Extract the [X, Y] coordinate from the center of the cell holding the provided text.  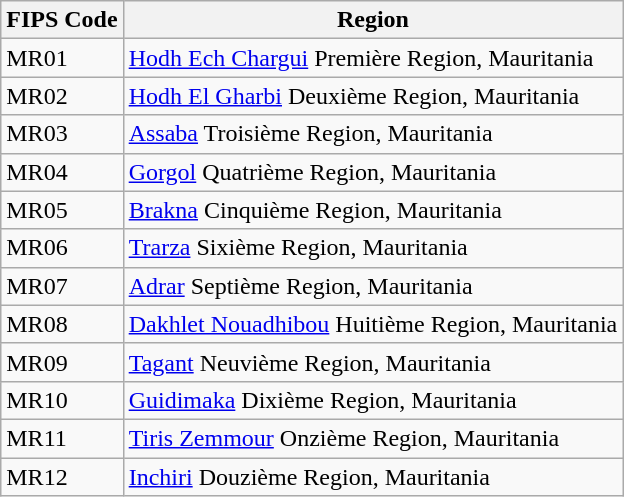
MR08 [62, 324]
MR05 [62, 210]
Inchiri Douzième Region, Mauritania [373, 477]
Brakna Cinquième Region, Mauritania [373, 210]
Guidimaka Dixième Region, Mauritania [373, 400]
Region [373, 20]
MR04 [62, 172]
MR01 [62, 58]
MR02 [62, 96]
MR11 [62, 438]
Gorgol Quatrième Region, Mauritania [373, 172]
MR09 [62, 362]
Hodh El Gharbi Deuxième Region, Mauritania [373, 96]
MR10 [62, 400]
Tagant Neuvième Region, Mauritania [373, 362]
MR06 [62, 248]
Hodh Ech Chargui Première Region, Mauritania [373, 58]
Tiris Zemmour Onzième Region, Mauritania [373, 438]
Dakhlet Nouadhibou Huitième Region, Mauritania [373, 324]
MR03 [62, 134]
Assaba Troisième Region, Mauritania [373, 134]
MR07 [62, 286]
Trarza Sixième Region, Mauritania [373, 248]
FIPS Code [62, 20]
Adrar Septième Region, Mauritania [373, 286]
MR12 [62, 477]
